Return (x, y) of the center of cell containing provided text 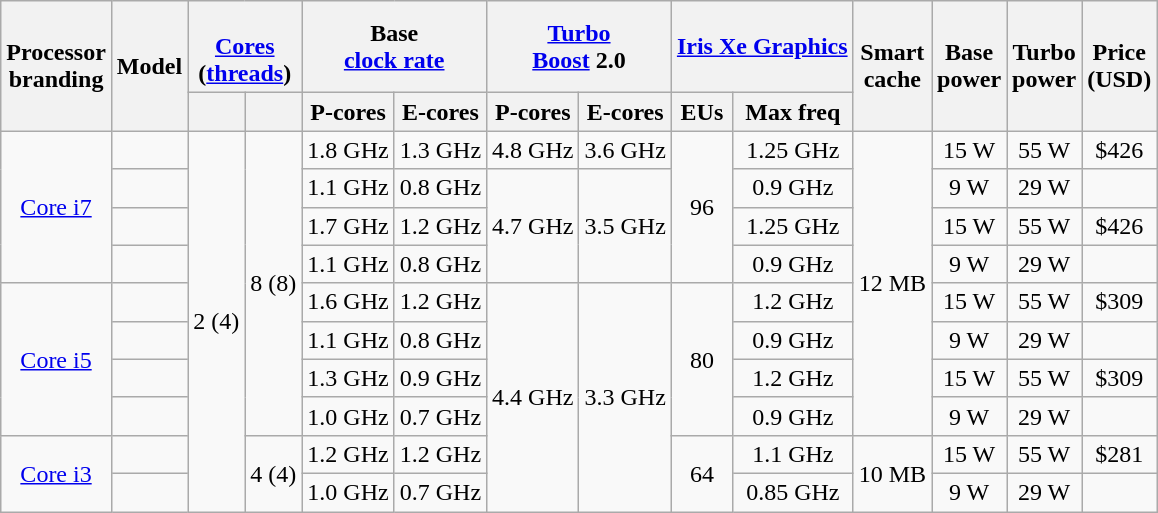
3.5 GHz (625, 226)
12 MB (892, 283)
TurboBoost 2.0 (580, 47)
Turbopower (1044, 66)
1.7 GHz (348, 226)
10 MB (892, 473)
Max freq (794, 112)
8 (8) (274, 283)
3.6 GHz (625, 150)
Cores(threads) (245, 47)
EUs (702, 112)
4.4 GHz (533, 397)
Model (149, 66)
4.7 GHz (533, 226)
1.6 GHz (348, 302)
Baseclock rate (394, 47)
1.8 GHz (348, 150)
$281 (1120, 454)
Smartcache (892, 66)
Iris Xe Graphics (762, 47)
4 (4) (274, 473)
0.85 GHz (794, 492)
2 (4) (216, 322)
96 (702, 207)
Core i3 (56, 473)
Core i7 (56, 207)
Core i5 (56, 359)
64 (702, 473)
3.3 GHz (625, 397)
4.8 GHz (533, 150)
Basepower (970, 66)
80 (702, 359)
Processorbranding (56, 66)
Price(USD) (1120, 66)
